Return the [x, y] coordinate for the center point of the cell that contains the specified text.  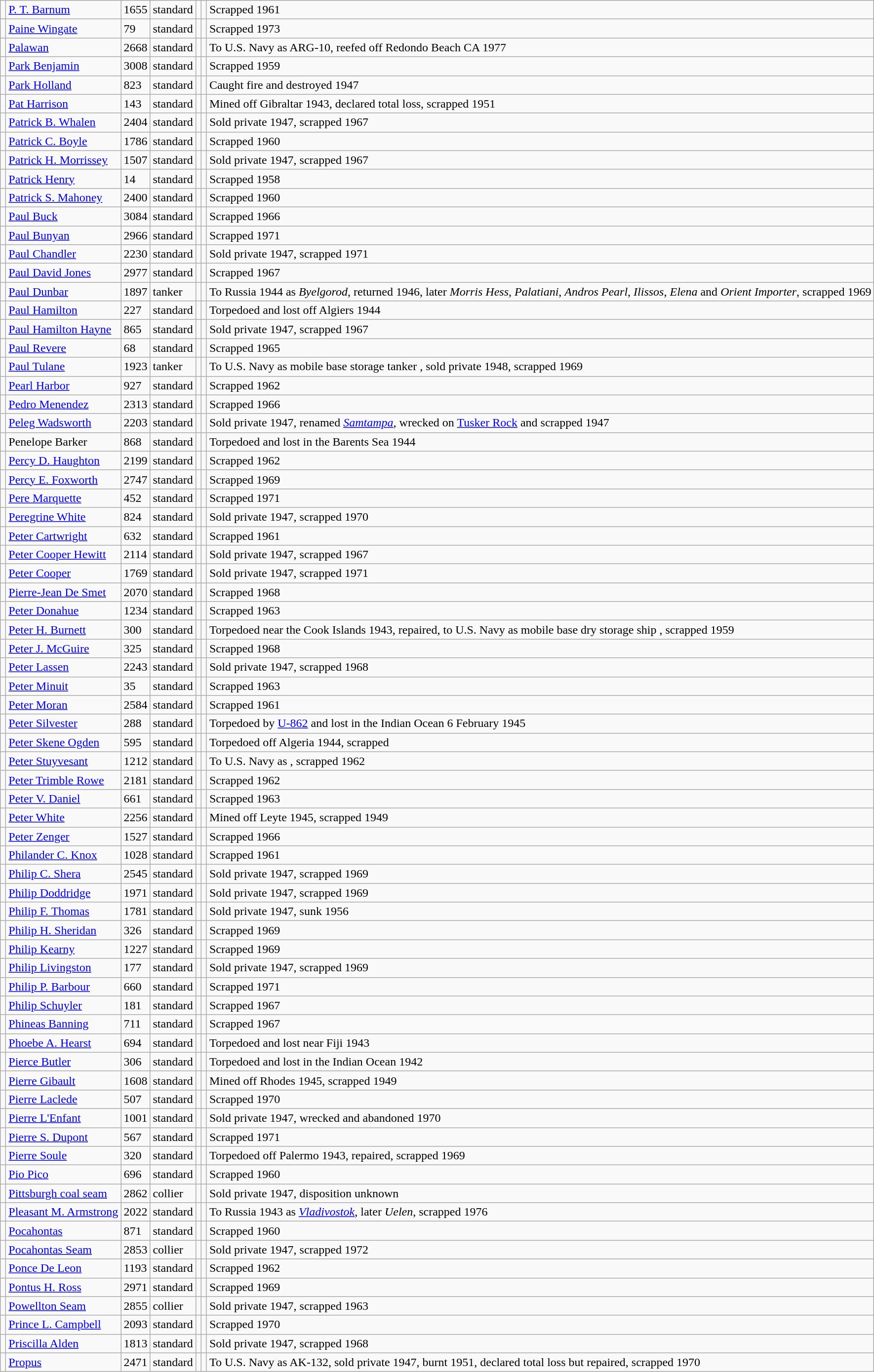
Torpedoed and lost in the Indian Ocean 1942 [540, 1062]
Philip H. Sheridan [63, 930]
68 [135, 348]
Peregrine White [63, 517]
To U.S. Navy as AK-132, sold private 1947, burnt 1951, declared total loss but repaired, scrapped 1970 [540, 1362]
Mined off Gibraltar 1943, declared total loss, scrapped 1951 [540, 104]
Sold private 1947, sunk 1956 [540, 912]
Paul Hamilton Hayne [63, 329]
177 [135, 968]
Sold private 1947, scrapped 1970 [540, 517]
Scrapped 1973 [540, 29]
Patrick Henry [63, 179]
Pierre L'Enfant [63, 1118]
1227 [135, 949]
306 [135, 1062]
Paul Buck [63, 216]
Scrapped 1965 [540, 348]
Palawan [63, 47]
Pierre S. Dupont [63, 1137]
Paul Dunbar [63, 292]
2584 [135, 705]
661 [135, 799]
1923 [135, 367]
595 [135, 742]
288 [135, 724]
868 [135, 442]
Peter J. McGuire [63, 648]
To U.S. Navy as mobile base storage tanker , sold private 1948, scrapped 1969 [540, 367]
1212 [135, 761]
1028 [135, 855]
Peter V. Daniel [63, 799]
326 [135, 930]
Pierre-Jean De Smet [63, 592]
Philip Schuyler [63, 1005]
2471 [135, 1362]
Torpedoed by U-862 and lost in the Indian Ocean 6 February 1945 [540, 724]
Pierre Gibault [63, 1080]
Peter Lassen [63, 667]
Sold private 1947, scrapped 1963 [540, 1306]
181 [135, 1005]
Patrick B. Whalen [63, 122]
2070 [135, 592]
Sold private 1947, renamed Samtampa, wrecked on Tusker Rock and scrapped 1947 [540, 423]
Peter Zenger [63, 837]
To U.S. Navy as ARG-10, reefed off Redondo Beach CA 1977 [540, 47]
Percy D. Haughton [63, 460]
P. T. Barnum [63, 10]
3084 [135, 216]
Park Benjamin [63, 66]
To Russia 1943 as Vladivostok, later Uelen, scrapped 1976 [540, 1212]
Paul Hamilton [63, 310]
Peter Skene Ogden [63, 742]
2093 [135, 1325]
Pierre Soule [63, 1156]
325 [135, 648]
To Russia 1944 as Byelgorod, returned 1946, later Morris Hess, Palatiani, Andros Pearl, Ilissos, Elena and Orient Importer, scrapped 1969 [540, 292]
Torpedoed near the Cook Islands 1943, repaired, to U.S. Navy as mobile base dry storage ship , scrapped 1959 [540, 630]
632 [135, 535]
Philip P. Barbour [63, 987]
Pearl Harbor [63, 385]
Mined off Leyte 1945, scrapped 1949 [540, 817]
Peter Moran [63, 705]
Pleasant M. Armstrong [63, 1212]
Paul Tulane [63, 367]
2400 [135, 197]
507 [135, 1099]
Pat Harrison [63, 104]
Paul David Jones [63, 273]
823 [135, 85]
Pocahontas [63, 1231]
2313 [135, 404]
567 [135, 1137]
2243 [135, 667]
2230 [135, 254]
Philip C. Shera [63, 874]
Priscilla Alden [63, 1343]
Pedro Menendez [63, 404]
1001 [135, 1118]
Philip Livingston [63, 968]
2114 [135, 555]
Ponce De Leon [63, 1268]
Scrapped 1958 [540, 179]
Caught fire and destroyed 1947 [540, 85]
Torpedoed off Algeria 1944, scrapped [540, 742]
2971 [135, 1287]
Patrick S. Mahoney [63, 197]
Paul Revere [63, 348]
Paul Chandler [63, 254]
Torpedoed and lost in the Barents Sea 1944 [540, 442]
694 [135, 1043]
Peter Donahue [63, 611]
14 [135, 179]
2668 [135, 47]
660 [135, 987]
Torpedoed and lost off Algiers 1944 [540, 310]
2404 [135, 122]
Peter H. Burnett [63, 630]
871 [135, 1231]
Pontus H. Ross [63, 1287]
Peter Stuyvesant [63, 761]
Sold private 1947, scrapped 1972 [540, 1250]
Philander C. Knox [63, 855]
2545 [135, 874]
Percy E. Foxworth [63, 479]
Peter Silvester [63, 724]
Peter Trimble Rowe [63, 780]
227 [135, 310]
696 [135, 1175]
2862 [135, 1193]
2855 [135, 1306]
35 [135, 686]
Penelope Barker [63, 442]
Paul Bunyan [63, 235]
2977 [135, 273]
1813 [135, 1343]
Patrick C. Boyle [63, 141]
1786 [135, 141]
Peter Cartwright [63, 535]
Peter White [63, 817]
3008 [135, 66]
Pere Marquette [63, 498]
Pierre Laclede [63, 1099]
Phoebe A. Hearst [63, 1043]
1527 [135, 837]
452 [135, 498]
1234 [135, 611]
2256 [135, 817]
2203 [135, 423]
Mined off Rhodes 1945, scrapped 1949 [540, 1080]
Philip F. Thomas [63, 912]
Peter Minuit [63, 686]
Torpedoed and lost near Fiji 1943 [540, 1043]
Peter Cooper [63, 573]
Pittsburgh coal seam [63, 1193]
1781 [135, 912]
To U.S. Navy as , scrapped 1962 [540, 761]
Paine Wingate [63, 29]
Propus [63, 1362]
711 [135, 1024]
Torpedoed off Palermo 1943, repaired, scrapped 1969 [540, 1156]
Park Holland [63, 85]
Phineas Banning [63, 1024]
1971 [135, 893]
824 [135, 517]
1608 [135, 1080]
Peleg Wadsworth [63, 423]
Powellton Seam [63, 1306]
79 [135, 29]
2966 [135, 235]
2181 [135, 780]
2022 [135, 1212]
Pierce Butler [63, 1062]
Scrapped 1959 [540, 66]
Sold private 1947, wrecked and abandoned 1970 [540, 1118]
Pocahontas Seam [63, 1250]
1897 [135, 292]
1507 [135, 160]
2853 [135, 1250]
Philip Doddridge [63, 893]
320 [135, 1156]
927 [135, 385]
2747 [135, 479]
Peter Cooper Hewitt [63, 555]
Prince L. Campbell [63, 1325]
Philip Kearny [63, 949]
Sold private 1947, disposition unknown [540, 1193]
Patrick H. Morrissey [63, 160]
1769 [135, 573]
300 [135, 630]
Pio Pico [63, 1175]
143 [135, 104]
2199 [135, 460]
1193 [135, 1268]
1655 [135, 10]
865 [135, 329]
